Locate the cell with the specified text and output its (X, Y) center coordinate. 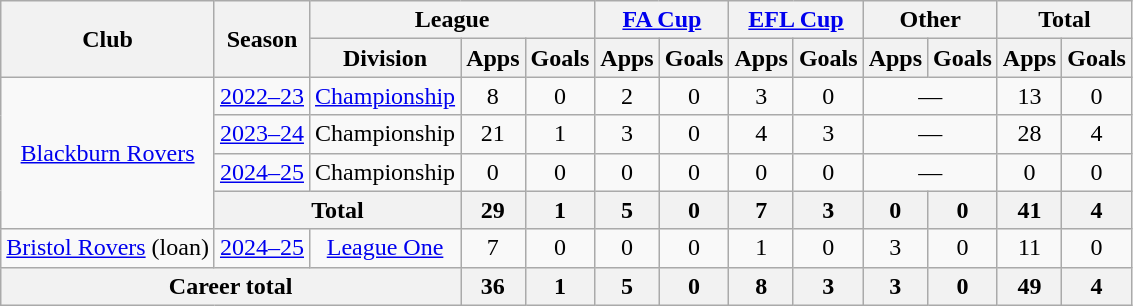
2022–23 (262, 96)
21 (493, 134)
28 (1029, 134)
36 (493, 286)
49 (1029, 286)
Bristol Rovers (loan) (108, 248)
11 (1029, 248)
2023–24 (262, 134)
Career total (231, 286)
Other (930, 20)
FA Cup (662, 20)
2 (627, 96)
League One (386, 248)
Blackburn Rovers (108, 153)
41 (1029, 210)
EFL Cup (796, 20)
29 (493, 210)
Division (386, 58)
13 (1029, 96)
Season (262, 39)
Club (108, 39)
League (452, 20)
